For the text-containing cell, return its midpoint in [X, Y] coordinate format. 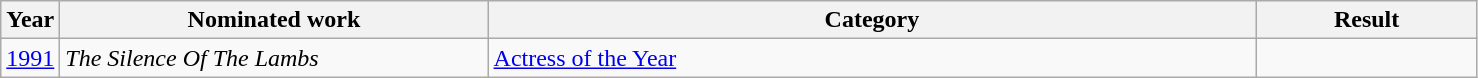
Nominated work [274, 20]
Result [1366, 20]
Actress of the Year [872, 58]
Year [30, 20]
The Silence Of The Lambs [274, 58]
Category [872, 20]
1991 [30, 58]
